Find where the given text appears and provide that cell's center as (x, y) coordinate. 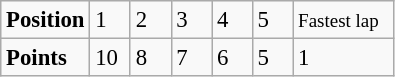
7 (192, 58)
2 (150, 20)
3 (192, 20)
Fastest lap (344, 20)
Position (46, 20)
4 (232, 20)
10 (110, 58)
6 (232, 58)
Points (46, 58)
8 (150, 58)
